Extract the [X, Y] coordinate from the center of the cell holding the provided text.  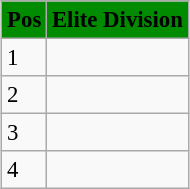
Pos [24, 20]
2 [24, 95]
3 [24, 133]
4 [24, 170]
Elite Division [118, 20]
1 [24, 57]
